Search for the cell housing the specified text and yield its [X, Y] center coordinate. 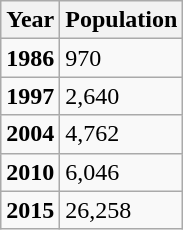
1997 [30, 96]
970 [122, 58]
6,046 [122, 172]
26,258 [122, 210]
2010 [30, 172]
2004 [30, 134]
1986 [30, 58]
2,640 [122, 96]
4,762 [122, 134]
Year [30, 20]
2015 [30, 210]
Population [122, 20]
